Output the [X, Y] coordinate of the center of the cell containing the given text.  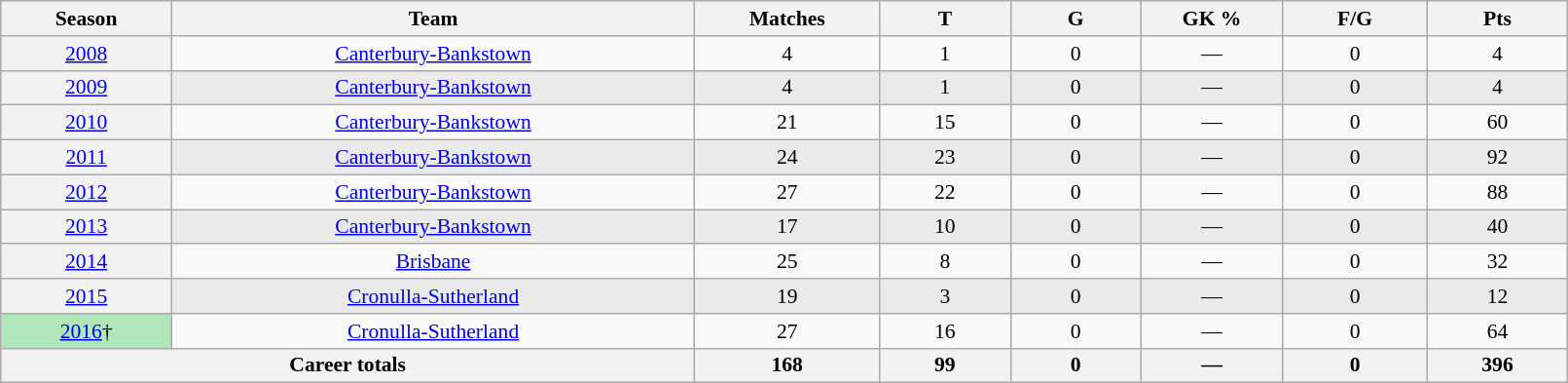
19 [787, 296]
2009 [87, 88]
23 [945, 158]
15 [945, 123]
32 [1497, 262]
2010 [87, 123]
17 [787, 227]
8 [945, 262]
12 [1497, 296]
99 [945, 365]
2011 [87, 158]
24 [787, 158]
GK % [1212, 19]
3 [945, 296]
88 [1497, 192]
2008 [87, 54]
16 [945, 331]
40 [1497, 227]
G [1076, 19]
2014 [87, 262]
F/G [1355, 19]
2016† [87, 331]
21 [787, 123]
10 [945, 227]
25 [787, 262]
Season [87, 19]
Pts [1497, 19]
Career totals [348, 365]
Brisbane [434, 262]
22 [945, 192]
Team [434, 19]
64 [1497, 331]
Matches [787, 19]
396 [1497, 365]
2015 [87, 296]
2012 [87, 192]
60 [1497, 123]
168 [787, 365]
92 [1497, 158]
T [945, 19]
2013 [87, 227]
